Output the [x, y] coordinate of the center of the cell containing the given text.  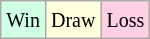
Loss [126, 20]
Draw [72, 20]
Win [24, 20]
